Scan for the cell matching the given text and deliver its (X, Y) coordinate at center. 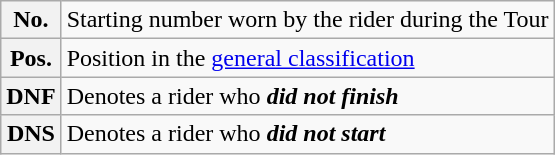
Denotes a rider who did not start (308, 134)
Starting number worn by the rider during the Tour (308, 20)
No. (31, 20)
DNS (31, 134)
DNF (31, 96)
Position in the general classification (308, 58)
Pos. (31, 58)
Denotes a rider who did not finish (308, 96)
